Return (X, Y) of the center of cell containing provided text 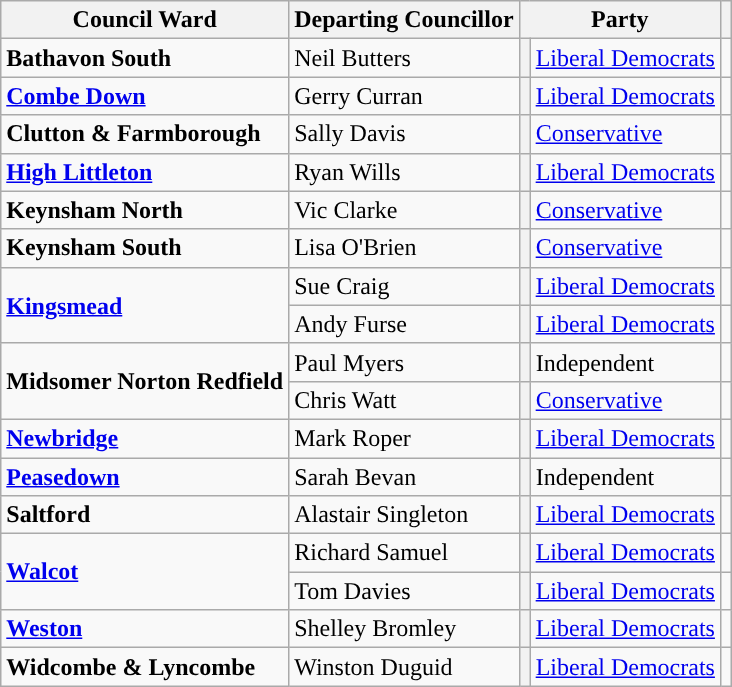
Council Ward (145, 20)
Richard Samuel (404, 553)
Walcot (145, 572)
Sue Craig (404, 286)
Ryan Wills (404, 172)
Chris Watt (404, 400)
Neil Butters (404, 58)
Lisa O'Brien (404, 248)
Departing Councillor (404, 20)
Widcombe & Lyncombe (145, 667)
Midsomer Norton Redfield (145, 381)
Newbridge (145, 438)
Keynsham North (145, 210)
Saltford (145, 515)
Vic Clarke (404, 210)
Gerry Curran (404, 96)
Combe Down (145, 96)
Tom Davies (404, 591)
Alastair Singleton (404, 515)
Kingsmead (145, 305)
Sarah Bevan (404, 477)
Keynsham South (145, 248)
Weston (145, 629)
Paul Myers (404, 362)
High Littleton (145, 172)
Andy Furse (404, 324)
Peasedown (145, 477)
Party (620, 20)
Clutton & Farmborough (145, 134)
Winston Duguid (404, 667)
Sally Davis (404, 134)
Mark Roper (404, 438)
Bathavon South (145, 58)
Shelley Bromley (404, 629)
